From the cell containing the given text, extract its center point as (X, Y) coordinate. 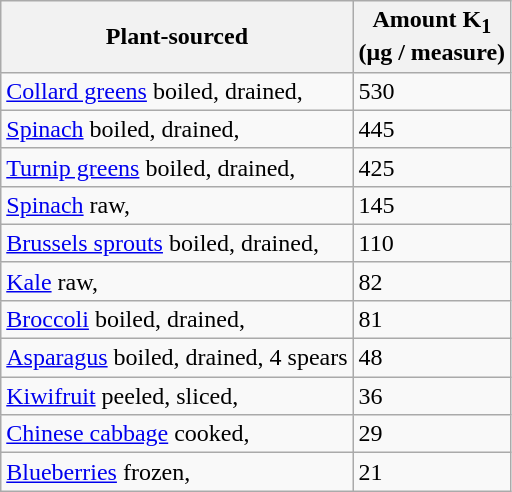
530 (432, 91)
Brussels sprouts boiled, drained, (177, 243)
36 (432, 396)
110 (432, 243)
Spinach boiled, drained, (177, 129)
29 (432, 434)
Kale raw, (177, 281)
Turnip greens boiled, drained, (177, 167)
81 (432, 319)
Blueberries frozen, (177, 472)
21 (432, 472)
Asparagus boiled, drained, 4 spears (177, 358)
48 (432, 358)
425 (432, 167)
Collard greens boiled, drained, (177, 91)
Spinach raw, (177, 205)
82 (432, 281)
Amount K1 (μg / measure) (432, 36)
445 (432, 129)
Kiwifruit peeled, sliced, (177, 396)
145 (432, 205)
Broccoli boiled, drained, (177, 319)
Plant-sourced (177, 36)
Chinese cabbage cooked, (177, 434)
